Scan for the cell matching the given text and deliver its [X, Y] coordinate at center. 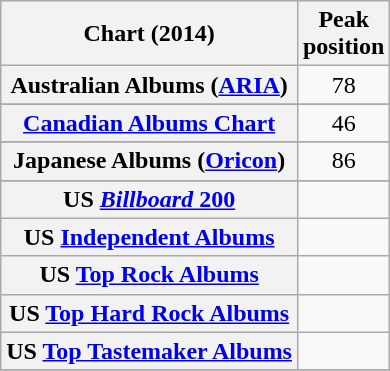
78 [343, 85]
US Top Tastemaker Albums [150, 351]
Chart (2014) [150, 34]
US Billboard 200 [150, 199]
Peakposition [343, 34]
Japanese Albums (Oricon) [150, 161]
Canadian Albums Chart [150, 123]
US Independent Albums [150, 237]
46 [343, 123]
US Top Hard Rock Albums [150, 313]
Australian Albums (ARIA) [150, 85]
US Top Rock Albums [150, 275]
86 [343, 161]
